Return the [x, y] coordinate for the center point of the cell that contains the specified text.  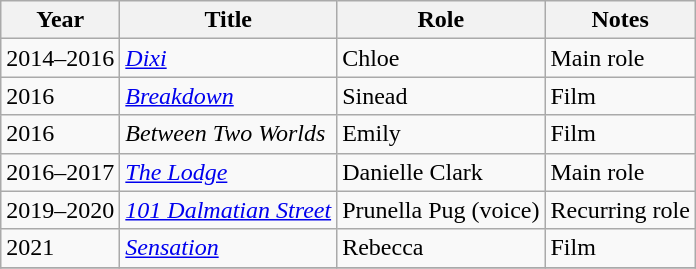
Rebecca [441, 248]
2016–2017 [60, 172]
Danielle Clark [441, 172]
2021 [60, 248]
101 Dalmatian Street [228, 210]
Prunella Pug (voice) [441, 210]
Year [60, 20]
Sinead [441, 96]
2014–2016 [60, 58]
2019–2020 [60, 210]
Chloe [441, 58]
Between Two Worlds [228, 134]
Notes [620, 20]
Dixi [228, 58]
Recurring role [620, 210]
Sensation [228, 248]
Emily [441, 134]
The Lodge [228, 172]
Role [441, 20]
Title [228, 20]
Breakdown [228, 96]
